Extract the (X, Y) coordinate from the center of the cell holding the provided text.  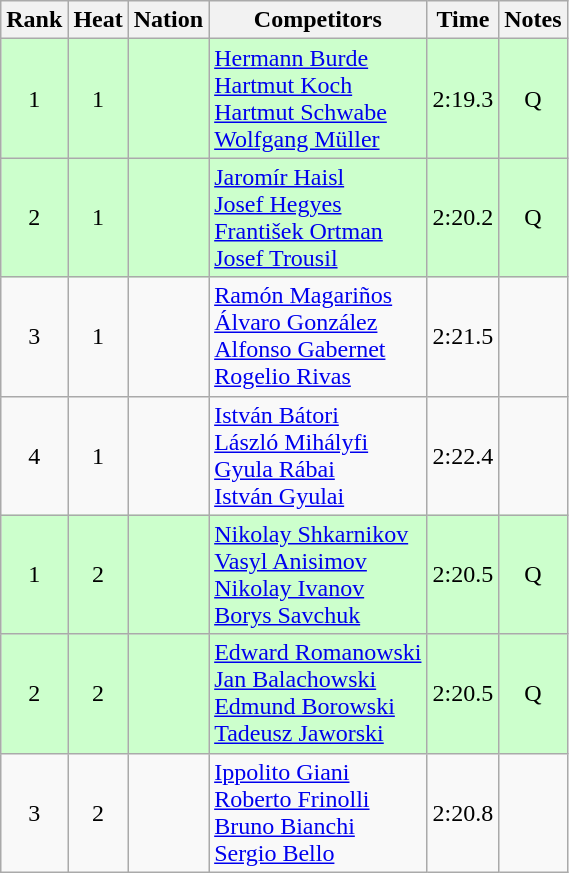
Edward RomanowskiJan BalachowskiEdmund BorowskiTadeusz Jaworski (318, 694)
Heat (98, 20)
Hermann BurdeHartmut KochHartmut SchwabeWolfgang Müller (318, 98)
Rank (34, 20)
Notes (533, 20)
Time (463, 20)
Jaromír HaislJosef HegyesFrantišek OrtmanJosef Trousil (318, 218)
Nikolay ShkarnikovVasyl AnisimovNikolay IvanovBorys Savchuk (318, 574)
4 (34, 456)
2:21.5 (463, 336)
2:20.2 (463, 218)
Nation (168, 20)
István BátoriLászló MihályfiGyula RábaiIstván Gyulai (318, 456)
2:22.4 (463, 456)
Ippolito GianiRoberto FrinolliBruno BianchiSergio Bello (318, 812)
2:20.8 (463, 812)
2:19.3 (463, 98)
Ramón MagariñosÁlvaro GonzálezAlfonso GabernetRogelio Rivas (318, 336)
Competitors (318, 20)
